Extract the [X, Y] coordinate from the center of the cell holding the provided text.  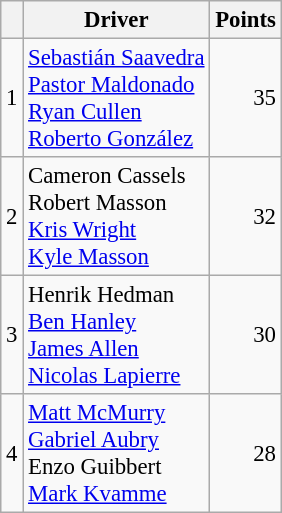
Cameron Cassels Robert Masson Kris Wright Kyle Masson [116, 216]
Matt McMurry Gabriel Aubry Enzo Guibbert Mark Kvamme [116, 454]
28 [246, 454]
Points [246, 20]
3 [12, 336]
2 [12, 216]
4 [12, 454]
35 [246, 98]
Henrik Hedman Ben Hanley James Allen Nicolas Lapierre [116, 336]
Driver [116, 20]
1 [12, 98]
Sebastián Saavedra Pastor Maldonado Ryan Cullen Roberto González [116, 98]
30 [246, 336]
32 [246, 216]
